Find where the given text appears and provide that cell's center as [X, Y] coordinate. 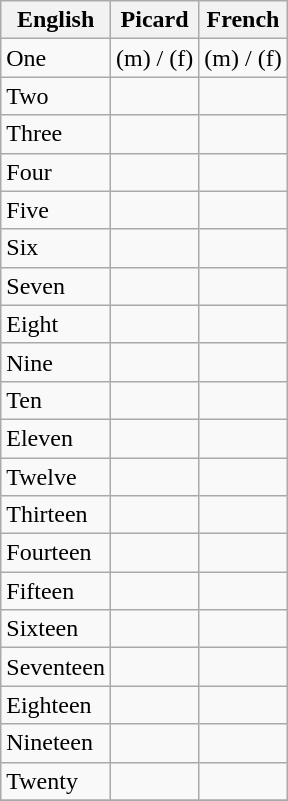
One [56, 58]
Seven [56, 286]
French [243, 20]
Two [56, 96]
Twelve [56, 477]
Thirteen [56, 515]
Twenty [56, 781]
English [56, 20]
Eighteen [56, 705]
Sixteen [56, 629]
Eight [56, 324]
Picard [154, 20]
Ten [56, 400]
Three [56, 134]
Six [56, 248]
Five [56, 210]
Eleven [56, 438]
Fifteen [56, 591]
Fourteen [56, 553]
Nine [56, 362]
Seventeen [56, 667]
Nineteen [56, 743]
Four [56, 172]
